Scan for the cell matching the given text and deliver its (x, y) coordinate at center. 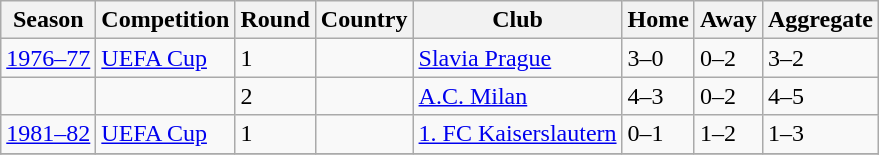
4–5 (820, 96)
1–2 (728, 134)
Round (275, 20)
Club (518, 20)
3–2 (820, 58)
A.C. Milan (518, 96)
3–0 (658, 58)
1. FC Kaiserslautern (518, 134)
Home (658, 20)
Slavia Prague (518, 58)
1976–77 (48, 58)
0–1 (658, 134)
1981–82 (48, 134)
Away (728, 20)
1–3 (820, 134)
Competition (166, 20)
2 (275, 96)
Country (364, 20)
4–3 (658, 96)
Season (48, 20)
Aggregate (820, 20)
